Search for the cell housing the specified text and yield its (X, Y) center coordinate. 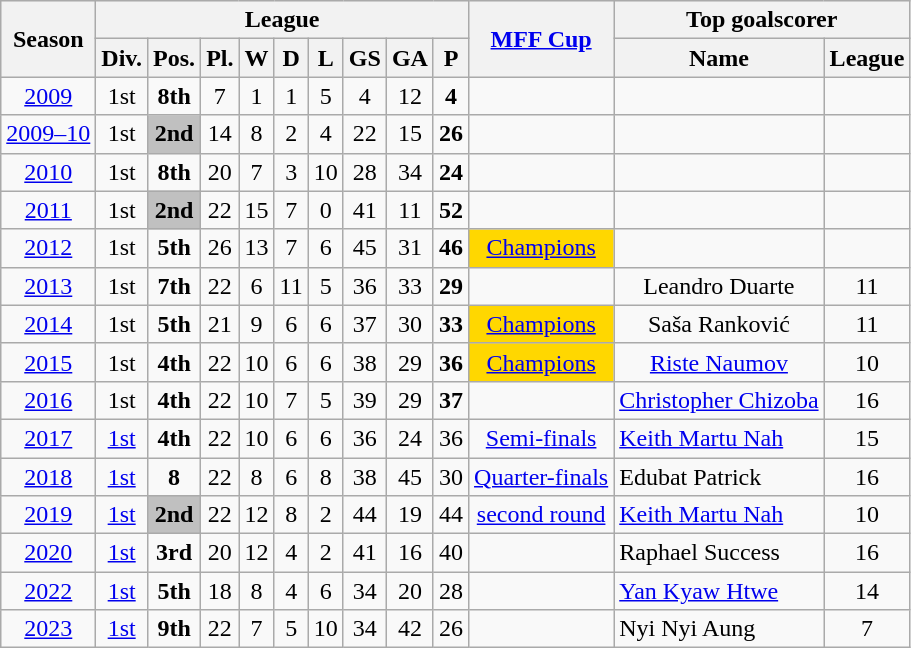
Name (719, 58)
2022 (48, 591)
Div. (122, 58)
GS (364, 58)
P (450, 58)
0 (326, 210)
MFF Cup (542, 39)
9 (256, 324)
L (326, 58)
2018 (48, 477)
second round (542, 515)
Pl. (220, 58)
2015 (48, 362)
52 (450, 210)
Saša Ranković (719, 324)
3rd (174, 553)
GA (410, 58)
2009 (48, 96)
W (256, 58)
Nyi Nyi Aung (719, 629)
Semi-finals (542, 438)
2009–10 (48, 134)
2012 (48, 248)
31 (410, 248)
Leandro Duarte (719, 286)
19 (410, 515)
21 (220, 324)
Pos. (174, 58)
2011 (48, 210)
9th (174, 629)
Yan Kyaw Htwe (719, 591)
Christopher Chizoba (719, 400)
2014 (48, 324)
2023 (48, 629)
Raphael Success (719, 553)
Top goalscorer (762, 20)
3 (291, 172)
Season (48, 39)
2019 (48, 515)
Riste Naumov (719, 362)
18 (220, 591)
Quarter-finals (542, 477)
2016 (48, 400)
D (291, 58)
2010 (48, 172)
13 (256, 248)
40 (450, 553)
Edubat Patrick (719, 477)
2017 (48, 438)
39 (364, 400)
42 (410, 629)
2020 (48, 553)
2013 (48, 286)
7th (174, 286)
46 (450, 248)
